From the cell containing the given text, extract its center point as [X, Y] coordinate. 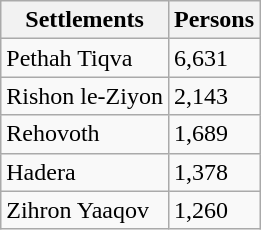
Settlements [85, 20]
Hadera [85, 172]
Rehovoth [85, 134]
Pethah Tiqva [85, 58]
2,143 [214, 96]
6,631 [214, 58]
1,378 [214, 172]
Rishon le-Ziyon [85, 96]
Persons [214, 20]
1,260 [214, 210]
Zihron Yaaqov [85, 210]
1,689 [214, 134]
